Capture the cell that displays the provided text and extract its (X, Y) central coordinate. 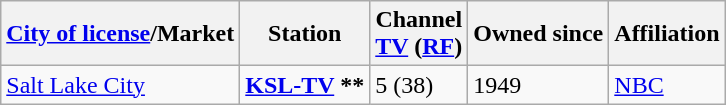
Station (305, 34)
KSL-TV ** (305, 85)
Owned since (538, 34)
Salt Lake City (120, 85)
City of license/Market (120, 34)
Affiliation (667, 34)
NBC (667, 85)
ChannelTV (RF) (419, 34)
1949 (538, 85)
5 (38) (419, 85)
